Capture the cell that displays the provided text and extract its (X, Y) central coordinate. 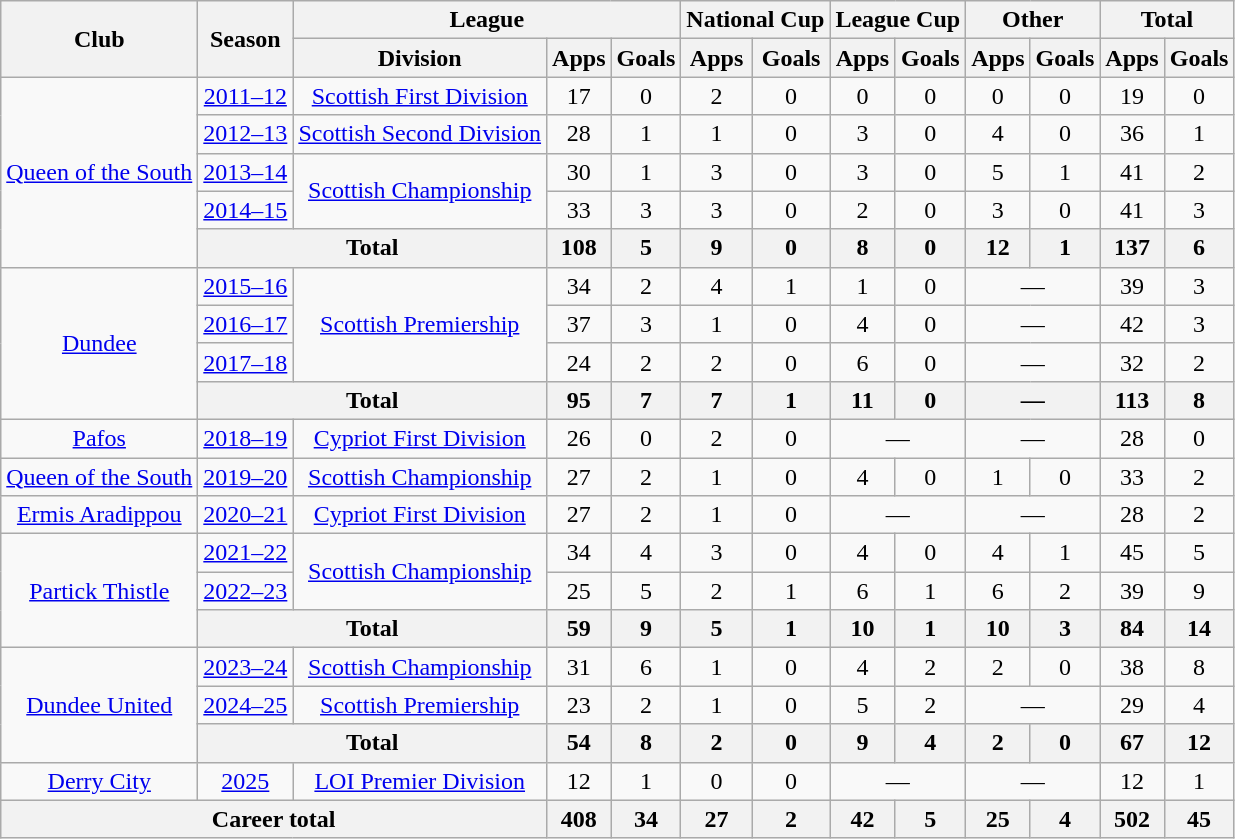
LOI Premier Division (420, 781)
67 (1132, 743)
14 (1199, 629)
54 (579, 743)
2019–20 (246, 477)
59 (579, 629)
2018–19 (246, 438)
2014–15 (246, 210)
37 (579, 324)
Other (1033, 20)
2017–18 (246, 362)
29 (1132, 705)
2023–24 (246, 667)
137 (1132, 248)
2015–16 (246, 286)
26 (579, 438)
Scottish Second Division (420, 134)
2025 (246, 781)
Dundee (100, 343)
Derry City (100, 781)
11 (862, 400)
31 (579, 667)
Partick Thistle (100, 591)
Division (420, 58)
2021–22 (246, 553)
2022–23 (246, 591)
League (487, 20)
2024–25 (246, 705)
Dundee United (100, 705)
2011–12 (246, 96)
84 (1132, 629)
38 (1132, 667)
National Cup (756, 20)
League Cup (898, 20)
Pafos (100, 438)
Club (100, 39)
Career total (274, 819)
Ermis Aradippou (100, 515)
2020–21 (246, 515)
Season (246, 39)
30 (579, 172)
2016–17 (246, 324)
95 (579, 400)
408 (579, 819)
2013–14 (246, 172)
19 (1132, 96)
Scottish First Division (420, 96)
36 (1132, 134)
32 (1132, 362)
113 (1132, 400)
17 (579, 96)
23 (579, 705)
2012–13 (246, 134)
24 (579, 362)
108 (579, 248)
502 (1132, 819)
